Output the [x, y] coordinate of the center of the cell containing the given text.  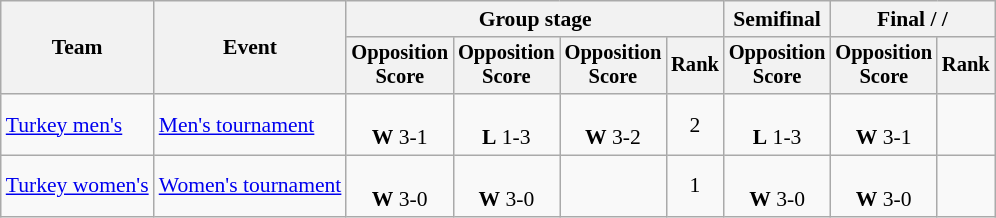
Event [250, 48]
Turkey women's [78, 186]
2 [695, 124]
Final / / [912, 19]
Turkey men's [78, 124]
Women's tournament [250, 186]
Group stage [534, 19]
1 [695, 186]
Men's tournament [250, 124]
Semifinal [778, 19]
Team [78, 48]
W 3-2 [614, 124]
